Find where the given text appears and provide that cell's center as (x, y) coordinate. 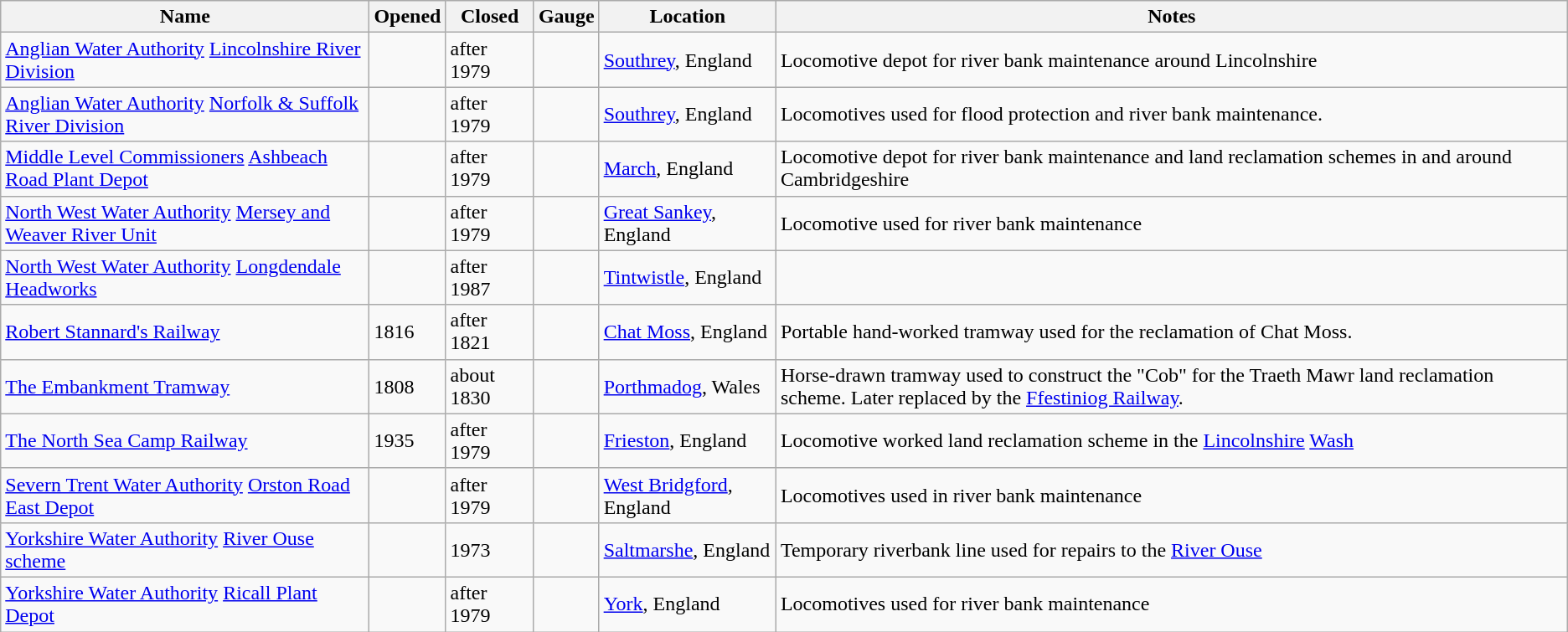
Closed (489, 17)
Location (687, 17)
Opened (407, 17)
Gauge (566, 17)
Name (185, 17)
Middle Level Commissioners Ashbeach Road Plant Depot (185, 169)
1935 (407, 440)
about 1830 (489, 387)
Porthmadog, Wales (687, 387)
Great Sankey, England (687, 223)
Locomotive used for river bank maintenance (1171, 223)
West Bridgford, England (687, 496)
Anglian Water Authority Norfolk & Suffolk River Division (185, 114)
March, England (687, 169)
after 1987 (489, 278)
Locomotive worked land reclamation scheme in the Lincolnshire Wash (1171, 440)
Notes (1171, 17)
Anglian Water Authority Lincolnshire River Division (185, 60)
York, England (687, 604)
Robert Stannard's Railway (185, 331)
Locomotives used in river bank maintenance (1171, 496)
Tintwistle, England (687, 278)
1808 (407, 387)
Chat Moss, England (687, 331)
North West Water Authority Longdendale Headworks (185, 278)
Locomotive depot for river bank maintenance around Lincolnshire (1171, 60)
The North Sea Camp Railway (185, 440)
1973 (489, 549)
Frieston, England (687, 440)
North West Water Authority Mersey and Weaver River Unit (185, 223)
The Embankment Tramway (185, 387)
Temporary riverbank line used for repairs to the River Ouse (1171, 549)
Yorkshire Water Authority Ricall Plant Depot (185, 604)
Locomotive depot for river bank maintenance and land reclamation schemes in and around Cambridgeshire (1171, 169)
after 1821 (489, 331)
Severn Trent Water Authority Orston Road East Depot (185, 496)
Portable hand-worked tramway used for the reclamation of Chat Moss. (1171, 331)
Locomotives used for flood protection and river bank maintenance. (1171, 114)
Horse-drawn tramway used to construct the "Cob" for the Traeth Mawr land reclamation scheme. Later replaced by the Ffestiniog Railway. (1171, 387)
1816 (407, 331)
Locomotives used for river bank maintenance (1171, 604)
Saltmarshe, England (687, 549)
Yorkshire Water Authority River Ouse scheme (185, 549)
